Scan for the cell matching the given text and deliver its (x, y) coordinate at center. 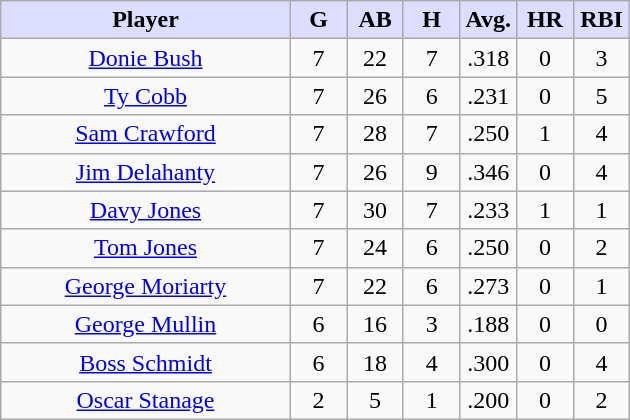
Donie Bush (146, 58)
G (318, 20)
.318 (488, 58)
24 (376, 248)
George Mullin (146, 324)
9 (432, 172)
Jim Delahanty (146, 172)
.346 (488, 172)
Davy Jones (146, 210)
28 (376, 134)
Ty Cobb (146, 96)
Player (146, 20)
.200 (488, 400)
18 (376, 362)
30 (376, 210)
.231 (488, 96)
Sam Crawford (146, 134)
Avg. (488, 20)
George Moriarty (146, 286)
Oscar Stanage (146, 400)
Tom Jones (146, 248)
AB (376, 20)
H (432, 20)
Boss Schmidt (146, 362)
RBI (602, 20)
16 (376, 324)
.233 (488, 210)
.300 (488, 362)
.273 (488, 286)
.188 (488, 324)
HR (546, 20)
